Determine the (x, y) coordinate at the center of the cell enclosing the given text.  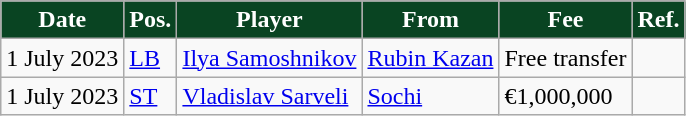
Sochi (430, 96)
Date (62, 20)
LB (150, 58)
Free transfer (566, 58)
Ref. (658, 20)
Ilya Samoshnikov (270, 58)
€1,000,000 (566, 96)
ST (150, 96)
Vladislav Sarveli (270, 96)
Rubin Kazan (430, 58)
Player (270, 20)
From (430, 20)
Fee (566, 20)
Pos. (150, 20)
